Return the [X, Y] coordinate for the center point of the cell that contains the specified text.  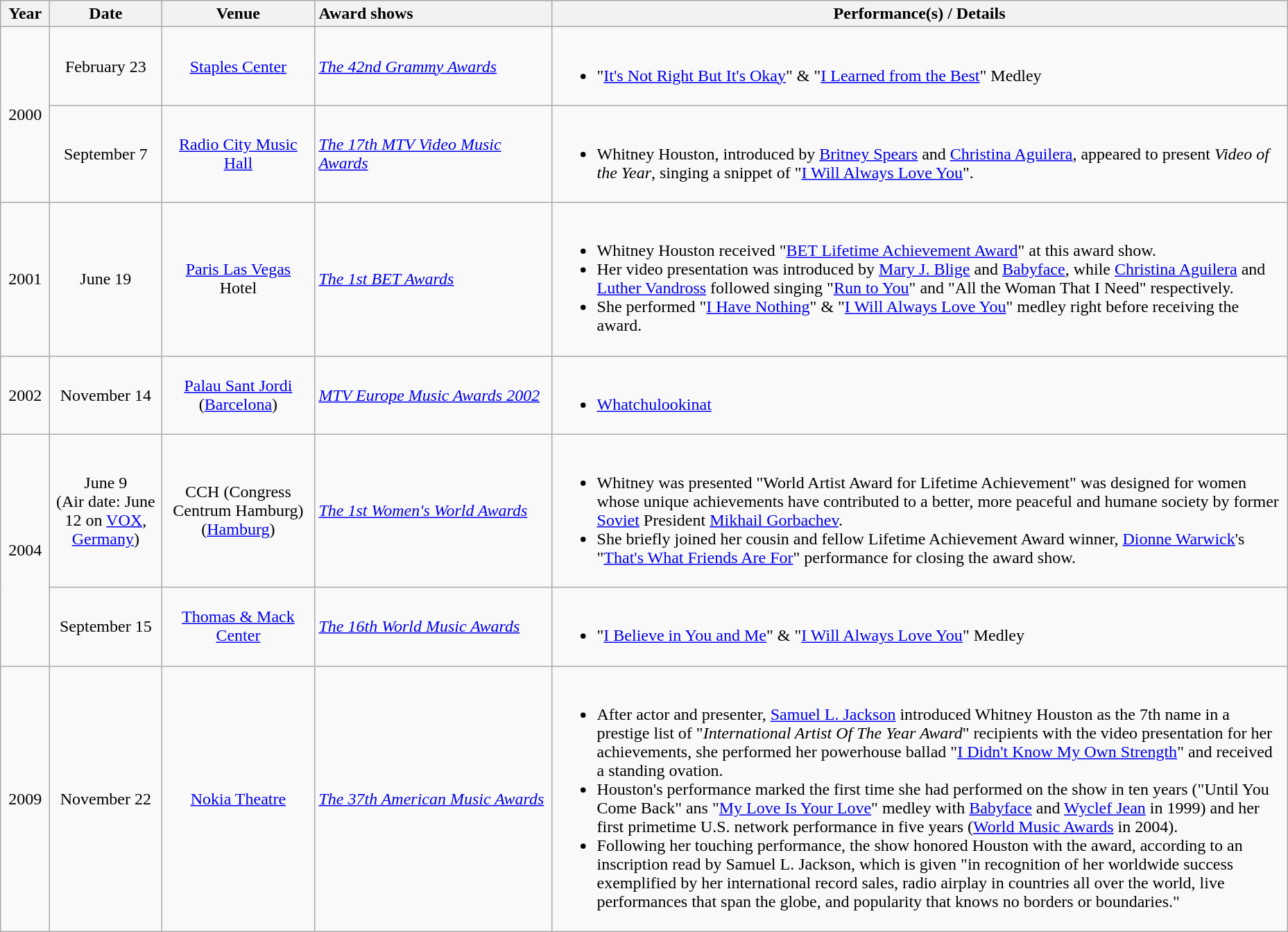
The 1st BET Awards [433, 279]
Whatchulookinat [920, 395]
The 17th MTV Video Music Awards [433, 154]
"It's Not Right But It's Okay" & "I Learned from the Best" Medley [920, 67]
June 9(Air date: June 12 on VOX, Germany) [105, 510]
2009 [25, 799]
Award shows [433, 14]
The 42nd Grammy Awards [433, 67]
Date [105, 14]
The 16th World Music Awards [433, 627]
September 7 [105, 154]
Nokia Theatre [239, 799]
February 23 [105, 67]
CCH (Congress Centrum Hamburg)(Hamburg) [239, 510]
2000 [25, 115]
Staples Center [239, 67]
Venue [239, 14]
Thomas & Mack Center [239, 627]
2002 [25, 395]
"I Believe in You and Me" & "I Will Always Love You" Medley [920, 627]
Radio City Music Hall [239, 154]
MTV Europe Music Awards 2002 [433, 395]
June 19 [105, 279]
Year [25, 14]
Paris Las Vegas Hotel [239, 279]
The 37th American Music Awards [433, 799]
November 14 [105, 395]
September 15 [105, 627]
The 1st Women's World Awards [433, 510]
Performance(s) / Details [920, 14]
2001 [25, 279]
2004 [25, 550]
Palau Sant Jordi(Barcelona) [239, 395]
November 22 [105, 799]
